Determine the (x, y) coordinate at the center of the cell enclosing the given text.  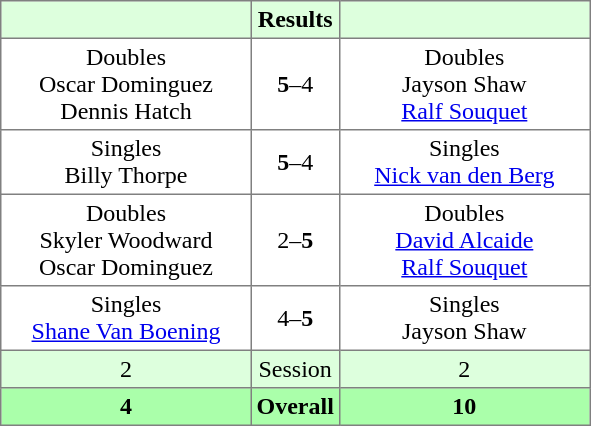
Overall (295, 407)
10 (464, 407)
Results (295, 20)
DoublesDavid AlcaideRalf Souquet (464, 240)
4–5 (295, 318)
DoublesOscar DominguezDennis Hatch (126, 84)
Session (295, 369)
2–5 (295, 240)
DoublesJayson ShawRalf Souquet (464, 84)
SinglesJayson Shaw (464, 318)
SinglesBilly Thorpe (126, 162)
DoublesSkyler WoodwardOscar Dominguez (126, 240)
4 (126, 407)
SinglesShane Van Boening (126, 318)
SinglesNick van den Berg (464, 162)
